Locate the cell with the specified text and output its [X, Y] center coordinate. 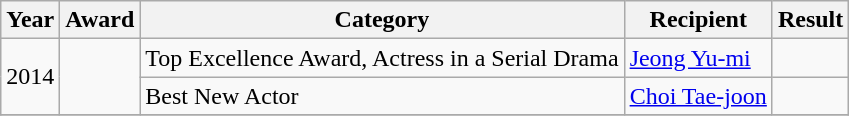
2014 [30, 77]
Jeong Yu-mi [698, 58]
Top Excellence Award, Actress in a Serial Drama [382, 58]
Recipient [698, 20]
Best New Actor [382, 96]
Category [382, 20]
Award [100, 20]
Result [810, 20]
Choi Tae-joon [698, 96]
Year [30, 20]
